Capture the cell that displays the provided text and extract its [X, Y] central coordinate. 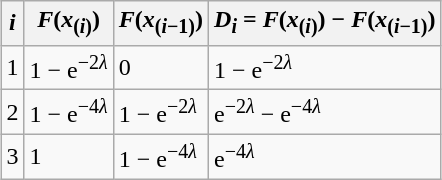
i [12, 23]
e−2λ − e−4λ [326, 112]
F(x(i)) [68, 23]
0 [160, 68]
Di = F(x(i)) − F(x(i−1)) [326, 23]
F(x(i−1)) [160, 23]
2 [12, 112]
e−4λ [326, 156]
3 [12, 156]
